Detect which cell encompasses the target text, then output its (X, Y) center coordinate. 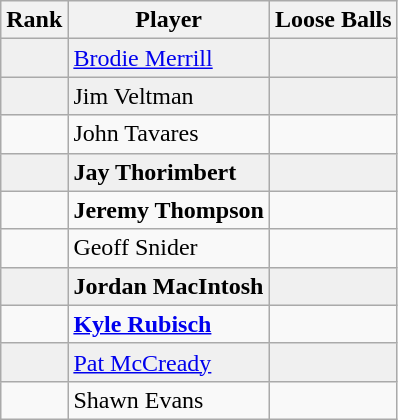
Jim Veltman (169, 96)
John Tavares (169, 134)
Brodie Merrill (169, 58)
Rank (34, 20)
Jordan MacIntosh (169, 286)
Jay Thorimbert (169, 172)
Player (169, 20)
Kyle Rubisch (169, 324)
Shawn Evans (169, 400)
Loose Balls (333, 20)
Geoff Snider (169, 248)
Pat McCready (169, 362)
Jeremy Thompson (169, 210)
